Return the (X, Y) coordinate for the center point of the cell that contains the specified text.  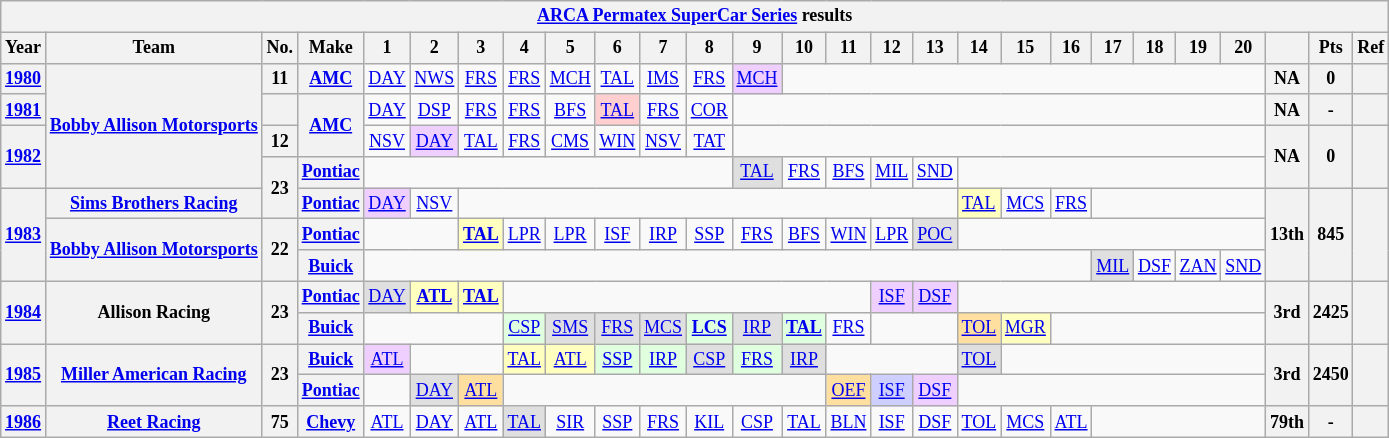
1980 (24, 78)
IMS (664, 78)
10 (804, 48)
1984 (24, 312)
SIR (570, 422)
13 (934, 48)
16 (1071, 48)
1985 (24, 375)
ARCA Permatex SuperCar Series results (695, 16)
17 (1113, 48)
KIL (709, 422)
18 (1155, 48)
7 (664, 48)
2450 (1330, 375)
1 (387, 48)
TAT (709, 140)
Pts (1330, 48)
COR (709, 110)
19 (1198, 48)
22 (280, 250)
OEF (848, 390)
13th (1288, 235)
6 (618, 48)
Sims Brothers Racing (154, 204)
POC (934, 234)
SMS (570, 328)
14 (978, 48)
5 (570, 48)
NWS (434, 78)
CMS (570, 140)
4 (524, 48)
DSP (434, 110)
9 (757, 48)
8 (709, 48)
Chevy (330, 422)
Make (330, 48)
1986 (24, 422)
75 (280, 422)
Reet Racing (154, 422)
1982 (24, 156)
BLN (848, 422)
Year (24, 48)
1983 (24, 235)
3 (481, 48)
No. (280, 48)
845 (1330, 235)
ZAN (1198, 266)
2 (434, 48)
2425 (1330, 312)
Ref (1371, 48)
1981 (24, 110)
15 (1026, 48)
Team (154, 48)
79th (1288, 422)
Allison Racing (154, 312)
20 (1244, 48)
Miller American Racing (154, 375)
MGR (1026, 328)
LCS (709, 328)
